Return (x, y) of the center of cell containing provided text 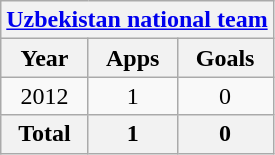
Goals (225, 58)
Apps (132, 58)
2012 (45, 96)
Uzbekistan national team (137, 20)
Total (45, 134)
Year (45, 58)
